Scan for the cell matching the given text and deliver its (X, Y) coordinate at center. 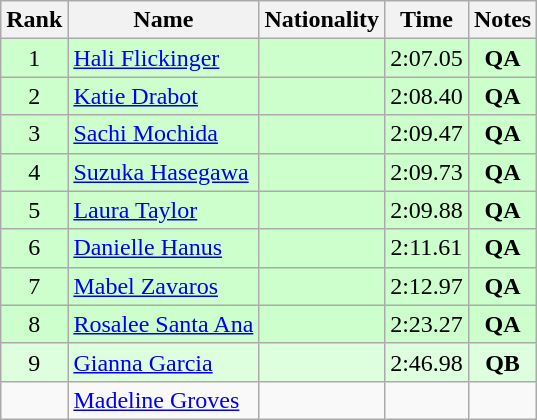
2:23.27 (427, 324)
Hali Flickinger (164, 58)
6 (34, 248)
2:09.88 (427, 210)
2:08.40 (427, 96)
2:11.61 (427, 248)
Rosalee Santa Ana (164, 324)
7 (34, 286)
Mabel Zavaros (164, 286)
2:12.97 (427, 286)
QB (502, 362)
Sachi Mochida (164, 134)
2:46.98 (427, 362)
5 (34, 210)
Suzuka Hasegawa (164, 172)
Nationality (322, 20)
3 (34, 134)
2:07.05 (427, 58)
9 (34, 362)
2:09.47 (427, 134)
Gianna Garcia (164, 362)
Katie Drabot (164, 96)
8 (34, 324)
1 (34, 58)
4 (34, 172)
Laura Taylor (164, 210)
Rank (34, 20)
Danielle Hanus (164, 248)
Madeline Groves (164, 400)
Time (427, 20)
Notes (502, 20)
2:09.73 (427, 172)
2 (34, 96)
Name (164, 20)
